Return (x, y) of the center of cell containing provided text 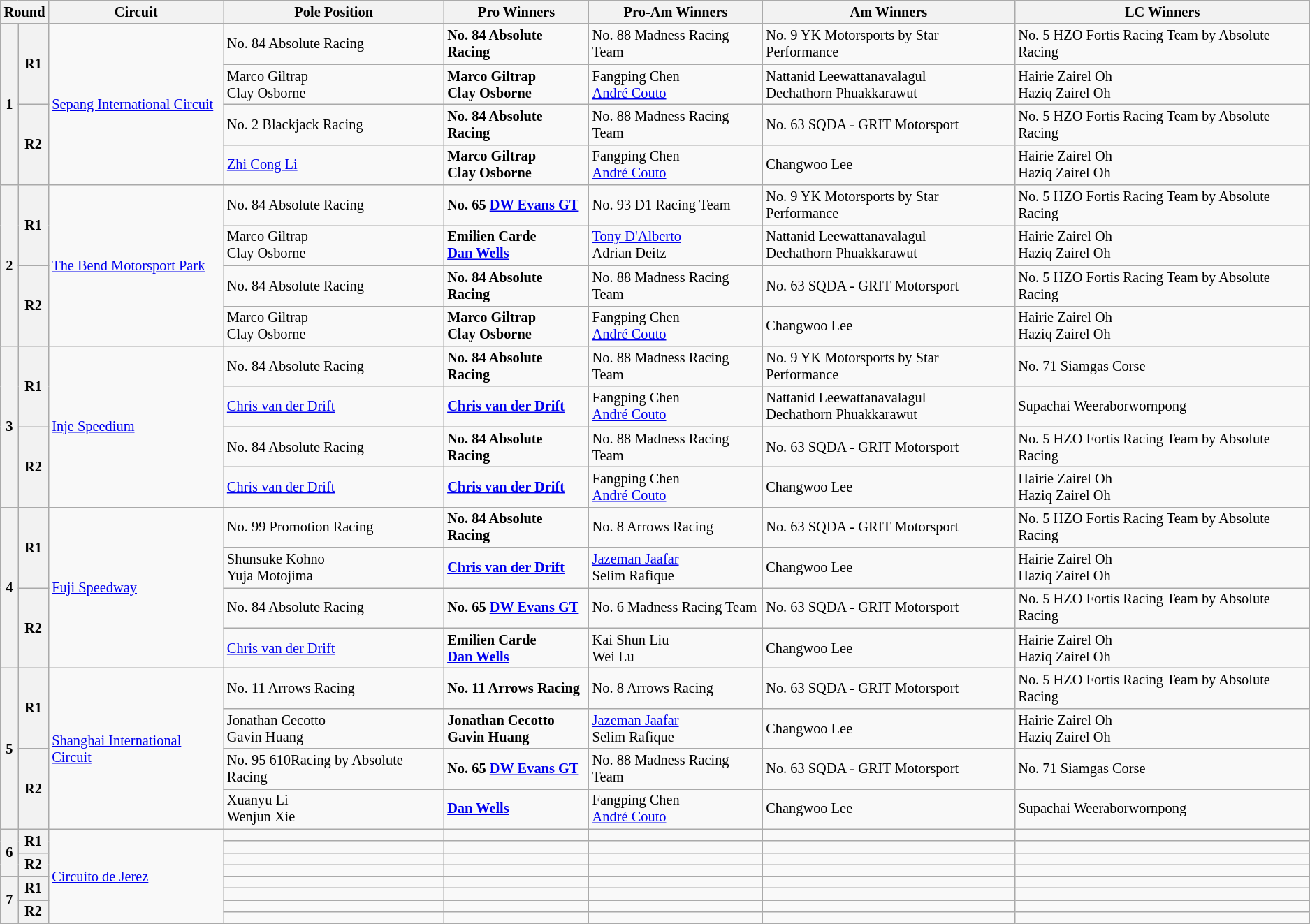
2 (10, 265)
Shunsuke Kohno Yuja Motojima (334, 568)
Circuito de Jerez (136, 876)
The Bend Motorsport Park (136, 265)
5 (10, 749)
Inje Speedium (136, 426)
Pole Position (334, 12)
LC Winners (1162, 12)
No. 93 D1 Racing Team (676, 205)
3 (10, 426)
Xuanyu Li Wenjun Xie (334, 809)
No. 99 Promotion Racing (334, 527)
Tony D'Alberto Adrian Deitz (676, 245)
Pro-Am Winners (676, 12)
No. 6 Madness Racing Team (676, 608)
Dan Wells (516, 809)
7 (10, 900)
No. 2 Blackjack Racing (334, 124)
Shanghai International Circuit (136, 749)
Round (25, 12)
4 (10, 588)
Am Winners (889, 12)
1 (10, 105)
Fuji Speedway (136, 588)
Zhi Cong Li (334, 165)
Pro Winners (516, 12)
No. 95 610Racing by Absolute Racing (334, 769)
Kai Shun Liu Wei Lu (676, 648)
Circuit (136, 12)
6 (10, 852)
Sepang International Circuit (136, 105)
